Search for the cell housing the specified text and yield its (x, y) center coordinate. 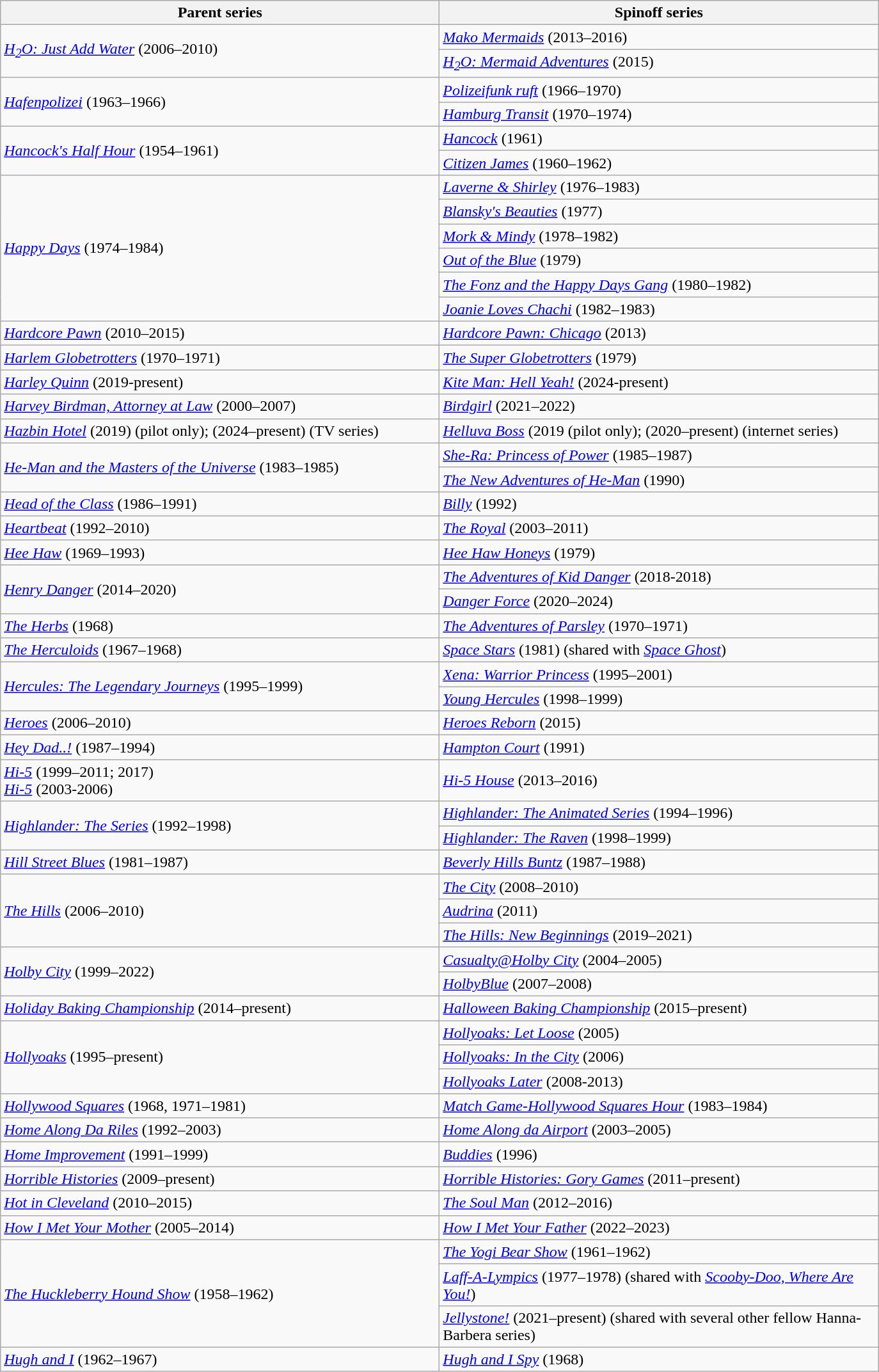
Harley Quinn (2019-present) (220, 382)
She-Ra: Princess of Power (1985–1987) (659, 455)
Holiday Baking Championship (2014–present) (220, 1009)
Heartbeat (1992–2010) (220, 528)
Billy (1992) (659, 504)
H2O: Mermaid Adventures (2015) (659, 63)
Hazbin Hotel (2019) (pilot only); (2024–present) (TV series) (220, 431)
Jellystone! (2021–present) (shared with several other fellow Hanna-Barbera series) (659, 1326)
The City (2008–2010) (659, 886)
How I Met Your Father (2022–2023) (659, 1227)
Hee Haw (1969–1993) (220, 552)
Highlander: The Raven (1998–1999) (659, 838)
Hollyoaks: Let Loose (2005) (659, 1033)
How I Met Your Mother (2005–2014) (220, 1227)
Hi-5 (1999–2011; 2017)Hi-5 (2003-2006) (220, 781)
Hardcore Pawn: Chicago (2013) (659, 333)
The Fonz and the Happy Days Gang (1980–1982) (659, 285)
Harlem Globetrotters (1970–1971) (220, 358)
Highlander: The Animated Series (1994–1996) (659, 813)
The Yogi Bear Show (1961–1962) (659, 1252)
Hee Haw Honeys (1979) (659, 552)
Head of the Class (1986–1991) (220, 504)
Young Hercules (1998–1999) (659, 699)
Hugh and I Spy (1968) (659, 1359)
Halloween Baking Championship (2015–present) (659, 1009)
HolbyBlue (2007–2008) (659, 984)
Citizen James (1960–1962) (659, 163)
Hollyoaks Later (2008-2013) (659, 1081)
Space Stars (1981) (shared with Space Ghost) (659, 650)
Heroes (2006–2010) (220, 723)
Holby City (1999–2022) (220, 971)
Danger Force (2020–2024) (659, 602)
Match Game-Hollywood Squares Hour (1983–1984) (659, 1106)
Henry Danger (2014–2020) (220, 589)
Highlander: The Series (1992–1998) (220, 826)
The Hills: New Beginnings (2019–2021) (659, 935)
The Royal (2003–2011) (659, 528)
Joanie Loves Chachi (1982–1983) (659, 309)
Hey Dad..! (1987–1994) (220, 747)
Mako Mermaids (2013–2016) (659, 37)
The Adventures of Kid Danger (2018-2018) (659, 577)
Horrible Histories (2009–present) (220, 1179)
Hi-5 House (2013–2016) (659, 781)
The Adventures of Parsley (1970–1971) (659, 626)
The Soul Man (2012–2016) (659, 1203)
Horrible Histories: Gory Games (2011–present) (659, 1179)
Laff-A-Lympics (1977–1978) (shared with Scooby-Doo, Where Are You!) (659, 1285)
Heroes Reborn (2015) (659, 723)
Kite Man: Hell Yeah! (2024-present) (659, 382)
Hafenpolizei (1963–1966) (220, 102)
The New Adventures of He-Man (1990) (659, 479)
Harvey Birdman, Attorney at Law (2000–2007) (220, 406)
The Super Globetrotters (1979) (659, 358)
Hollyoaks: In the City (2006) (659, 1057)
Buddies (1996) (659, 1154)
The Herbs (1968) (220, 626)
Hardcore Pawn (2010–2015) (220, 333)
Home Improvement (1991–1999) (220, 1154)
Xena: Warrior Princess (1995–2001) (659, 674)
Spinoff series (659, 13)
The Herculoids (1967–1968) (220, 650)
Polizeifunk ruft (1966–1970) (659, 90)
The Hills (2006–2010) (220, 911)
Hill Street Blues (1981–1987) (220, 862)
Hancock's Half Hour (1954–1961) (220, 150)
Hamburg Transit (1970–1974) (659, 114)
Helluva Boss (2019 (pilot only); (2020–present) (internet series) (659, 431)
H2O: Just Add Water (2006–2010) (220, 51)
Hancock (1961) (659, 138)
Parent series (220, 13)
Home Along da Airport (2003–2005) (659, 1130)
Hugh and I (1962–1967) (220, 1359)
Beverly Hills Buntz (1987–1988) (659, 862)
Hercules: The Legendary Journeys (1995–1999) (220, 687)
Birdgirl (2021–2022) (659, 406)
Audrina (2011) (659, 911)
Out of the Blue (1979) (659, 260)
Mork & Mindy (1978–1982) (659, 236)
Hollyoaks (1995–present) (220, 1057)
Casualty@Holby City (2004–2005) (659, 959)
He-Man and the Masters of the Universe (1983–1985) (220, 467)
Happy Days (1974–1984) (220, 248)
The Huckleberry Hound Show (1958–1962) (220, 1293)
Hollywood Squares (1968, 1971–1981) (220, 1106)
Hot in Cleveland (2010–2015) (220, 1203)
Hampton Court (1991) (659, 747)
Home Along Da Riles (1992–2003) (220, 1130)
Laverne & Shirley (1976–1983) (659, 187)
Blansky's Beauties (1977) (659, 212)
